Output the [X, Y] coordinate of the center of the cell containing the given text.  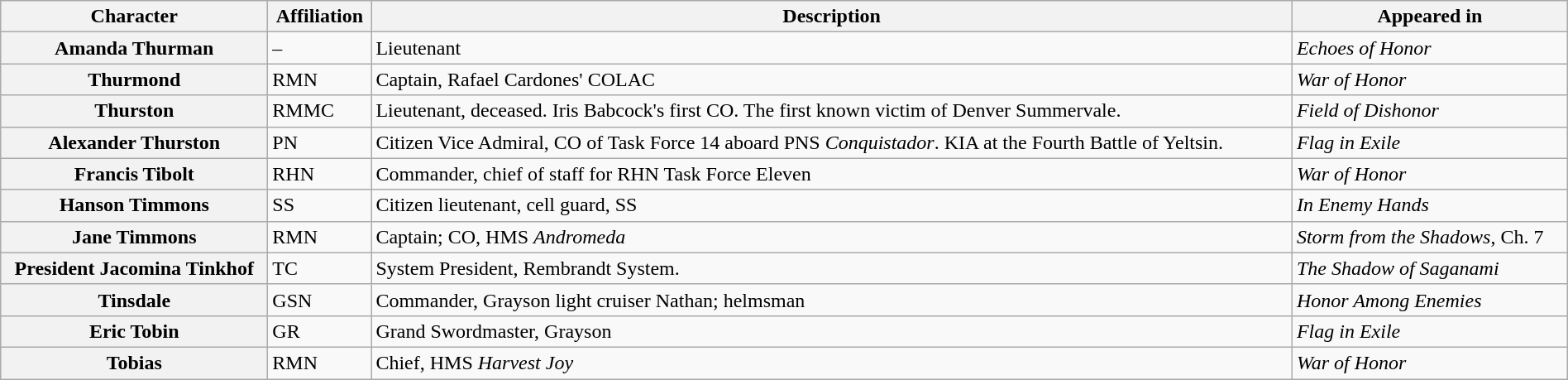
Citizen lieutenant, cell guard, SS [832, 205]
Captain; CO, HMS Andromeda [832, 237]
Amanda Thurman [134, 48]
Francis Tibolt [134, 174]
Field of Dishonor [1429, 111]
Appeared in [1429, 17]
Echoes of Honor [1429, 48]
Tobias [134, 363]
Jane Timmons [134, 237]
Thurston [134, 111]
Citizen Vice Admiral, CO of Task Force 14 aboard PNS Conquistador. KIA at the Fourth Battle of Yeltsin. [832, 142]
President Jacomina Tinkhof [134, 268]
Captain, Rafael Cardones' COLAC [832, 79]
Eric Tobin [134, 331]
– [319, 48]
System President, Rembrandt System. [832, 268]
GSN [319, 300]
Affiliation [319, 17]
Storm from the Shadows, Ch. 7 [1429, 237]
Honor Among Enemies [1429, 300]
PN [319, 142]
RHN [319, 174]
SS [319, 205]
Lieutenant, deceased. Iris Babcock's first CO. The first known victim of Denver Summervale. [832, 111]
Character [134, 17]
Chief, HMS Harvest Joy [832, 363]
Thurmond [134, 79]
Hanson Timmons [134, 205]
Description [832, 17]
Grand Swordmaster, Grayson [832, 331]
TC [319, 268]
Commander, chief of staff for RHN Task Force Eleven [832, 174]
Tinsdale [134, 300]
GR [319, 331]
Alexander Thurston [134, 142]
In Enemy Hands [1429, 205]
Lieutenant [832, 48]
The Shadow of Saganami [1429, 268]
Commander, Grayson light cruiser Nathan; helmsman [832, 300]
RMMC [319, 111]
